Detect which cell encompasses the target text, then output its (x, y) center coordinate. 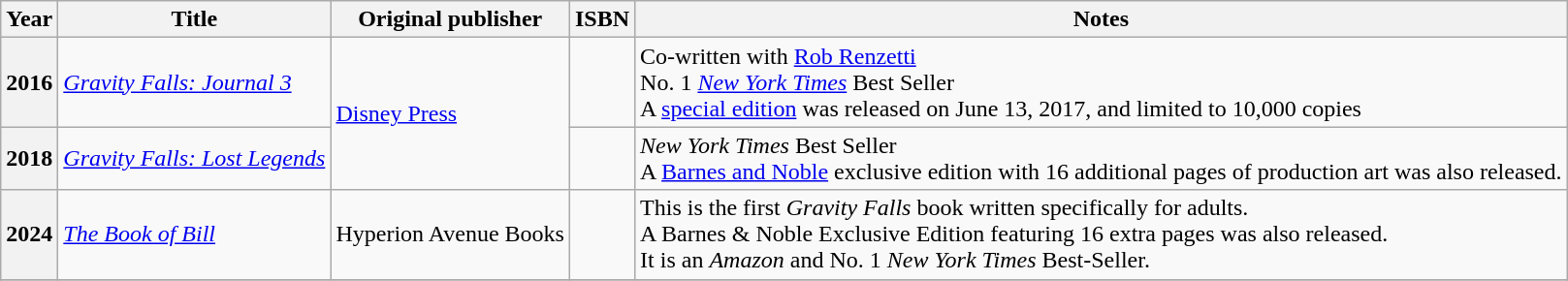
Gravity Falls: Lost Legends (194, 159)
New York Times Best Seller A Barnes and Noble exclusive edition with 16 additional pages of production art was also released. (1102, 159)
Title (194, 19)
Hyperion Avenue Books (450, 234)
2016 (29, 82)
Gravity Falls: Journal 3 (194, 82)
Original publisher (450, 19)
Disney Press (450, 114)
ISBN (601, 19)
Notes (1102, 19)
Year (29, 19)
The Book of Bill (194, 234)
Co-written with Rob Renzetti No. 1 New York Times Best Seller A special edition was released on June 13, 2017, and limited to 10,000 copies (1102, 82)
2018 (29, 159)
2024 (29, 234)
